Pinpoint the cell where the given text exists, returning its [x, y] midpoint coordinate. 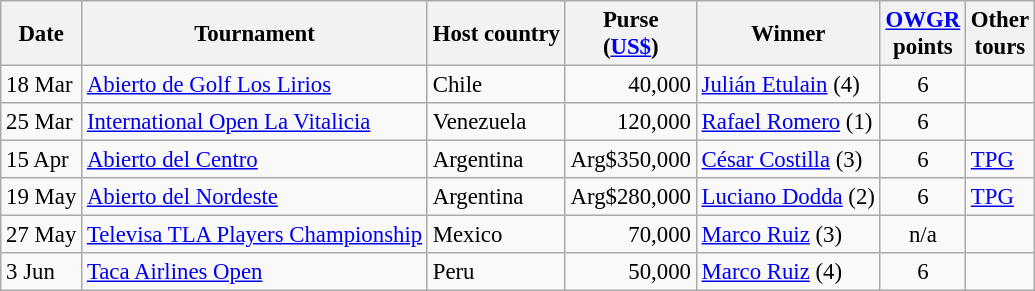
Winner [788, 34]
Abierto del Centro [255, 160]
Host country [496, 34]
27 May [42, 235]
Venezuela [496, 122]
Marco Ruiz (3) [788, 235]
Mexico [496, 235]
Tournament [255, 34]
Abierto del Nordeste [255, 197]
Chile [496, 85]
n/a [922, 235]
Purse(US$) [630, 34]
70,000 [630, 235]
Arg$350,000 [630, 160]
OWGRpoints [922, 34]
Arg$280,000 [630, 197]
Rafael Romero (1) [788, 122]
18 Mar [42, 85]
120,000 [630, 122]
19 May [42, 197]
25 Mar [42, 122]
Julián Etulain (4) [788, 85]
Luciano Dodda (2) [788, 197]
Othertours [1000, 34]
Televisa TLA Players Championship [255, 235]
Date [42, 34]
César Costilla (3) [788, 160]
Abierto de Golf Los Lirios [255, 85]
International Open La Vitalicia [255, 122]
40,000 [630, 85]
15 Apr [42, 160]
